Output the (X, Y) coordinate of the center of the cell containing the given text.  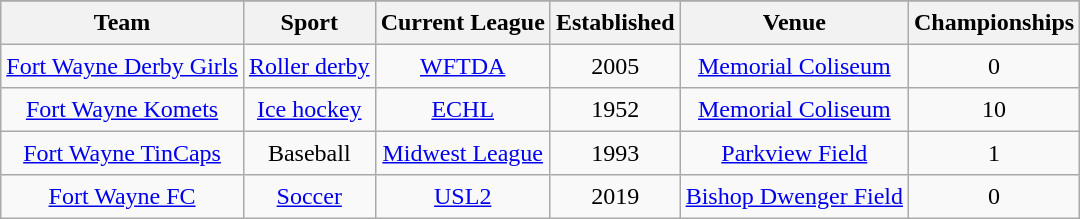
Fort Wayne Komets (122, 110)
Soccer (309, 196)
Parkview Field (794, 152)
Baseball (309, 152)
ECHL (462, 110)
Roller derby (309, 66)
Team (122, 22)
Championships (994, 22)
Bishop Dwenger Field (794, 196)
Fort Wayne FC (122, 196)
Venue (794, 22)
Sport (309, 22)
Current League (462, 22)
USL2 (462, 196)
Established (615, 22)
10 (994, 110)
Fort Wayne TinCaps (122, 152)
2005 (615, 66)
WFTDA (462, 66)
2019 (615, 196)
Ice hockey (309, 110)
1 (994, 152)
1952 (615, 110)
Midwest League (462, 152)
1993 (615, 152)
Fort Wayne Derby Girls (122, 66)
